Detect which cell encompasses the target text, then output its (x, y) center coordinate. 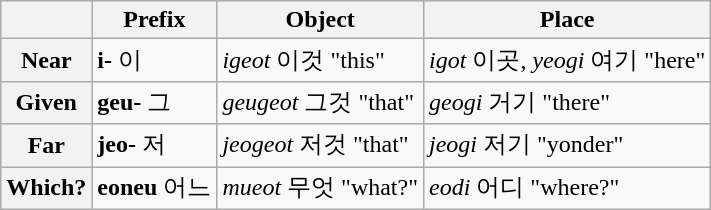
jeogeot 저것 "that" (320, 146)
mueot 무엇 "what?" (320, 188)
igot 이곳, yeogi 여기 "here" (568, 60)
i- 이 (154, 60)
Prefix (154, 20)
jeo- 저 (154, 146)
geugeot 그것 "that" (320, 102)
jeogi 저기 "yonder" (568, 146)
geu- 그 (154, 102)
igeot 이것 "this" (320, 60)
Object (320, 20)
Place (568, 20)
Given (46, 102)
geogi 거기 "there" (568, 102)
Far (46, 146)
Near (46, 60)
eodi 어디 "where?" (568, 188)
Which? (46, 188)
eoneu 어느 (154, 188)
